Identify which cell holds the provided text, then report its [x, y] central coordinate. 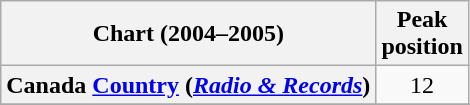
Canada Country (Radio & Records) [188, 85]
Chart (2004–2005) [188, 34]
Peakposition [422, 34]
12 [422, 85]
